Search for the cell housing the specified text and yield its (x, y) center coordinate. 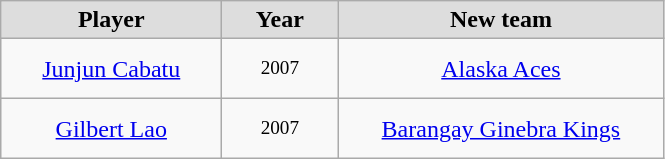
Junjun Cabatu (112, 69)
Year (280, 20)
Barangay Ginebra Kings (501, 129)
Gilbert Lao (112, 129)
Player (112, 20)
New team (501, 20)
Alaska Aces (501, 69)
